Search for the cell housing the specified text and yield its (x, y) center coordinate. 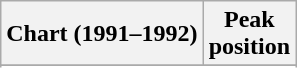
Peakposition (249, 34)
Chart (1991–1992) (102, 34)
